Locate the cell with the specified text and output its [x, y] center coordinate. 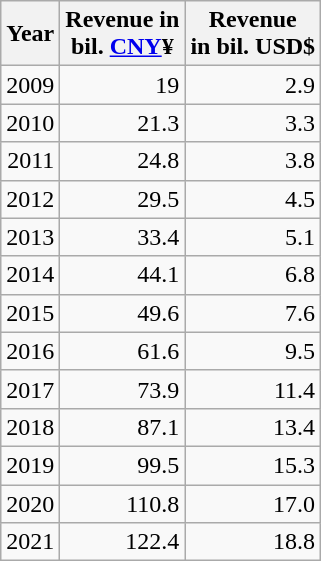
19 [122, 85]
2010 [30, 123]
15.3 [253, 465]
3.3 [253, 123]
122.4 [122, 542]
2011 [30, 161]
73.9 [122, 389]
87.1 [122, 427]
6.8 [253, 275]
2012 [30, 199]
2009 [30, 85]
2.9 [253, 85]
2014 [30, 275]
3.8 [253, 161]
33.4 [122, 237]
18.8 [253, 542]
4.5 [253, 199]
44.1 [122, 275]
110.8 [122, 503]
Year [30, 34]
7.6 [253, 313]
2020 [30, 503]
2013 [30, 237]
17.0 [253, 503]
49.6 [122, 313]
29.5 [122, 199]
2017 [30, 389]
11.4 [253, 389]
21.3 [122, 123]
2019 [30, 465]
Revenue inbil. CNY¥ [122, 34]
2018 [30, 427]
5.1 [253, 237]
Revenuein bil. USD$ [253, 34]
13.4 [253, 427]
2016 [30, 351]
99.5 [122, 465]
2021 [30, 542]
9.5 [253, 351]
24.8 [122, 161]
2015 [30, 313]
61.6 [122, 351]
